Pinpoint the cell where the given text exists, returning its [X, Y] midpoint coordinate. 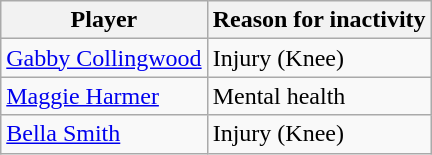
Mental health [319, 96]
Gabby Collingwood [104, 58]
Bella Smith [104, 134]
Maggie Harmer [104, 96]
Reason for inactivity [319, 20]
Player [104, 20]
